Determine the (x, y) coordinate at the center of the cell enclosing the given text.  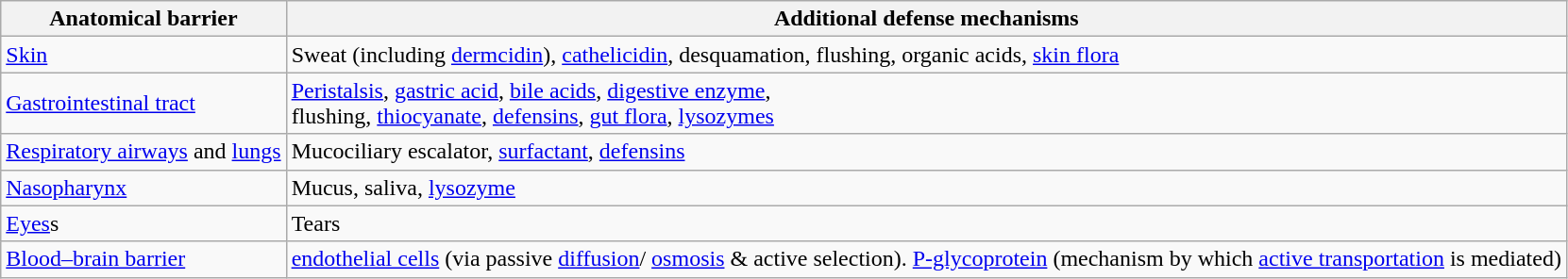
Eyess (143, 223)
Gastrointestinal tract (143, 104)
Blood–brain barrier (143, 259)
Sweat (including dermcidin), cathelicidin, desquamation, flushing, organic acids, skin flora (926, 55)
Respiratory airways and lungs (143, 152)
Tears (926, 223)
Peristalsis, gastric acid, bile acids, digestive enzyme, flushing, thiocyanate, defensins, gut flora, lysozymes (926, 104)
Nasopharynx (143, 188)
Skin (143, 55)
Additional defense mechanisms (926, 19)
Mucociliary escalator, surfactant, defensins (926, 152)
Anatomical barrier (143, 19)
endothelial cells (via passive diffusion/ osmosis & active selection). P-glycoprotein (mechanism by which active transportation is mediated) (926, 259)
Mucus, saliva, lysozyme (926, 188)
